Find where the given text appears and provide that cell's center as [X, Y] coordinate. 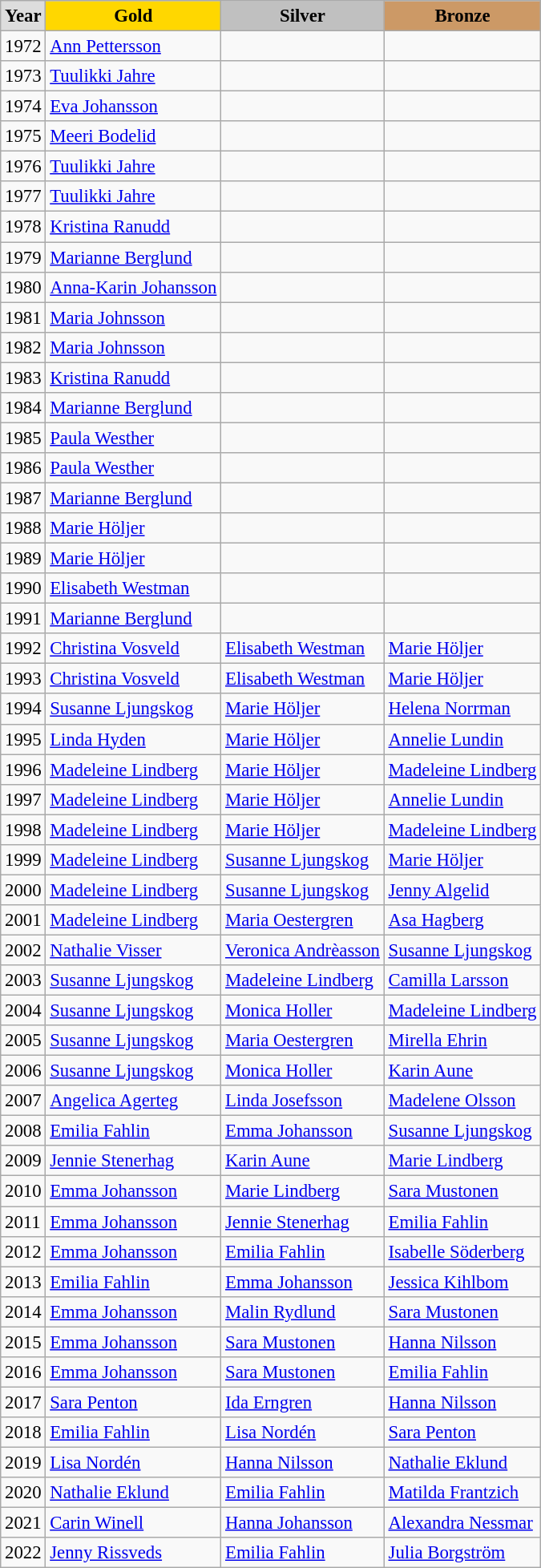
2005 [23, 1041]
Madelene Olsson [462, 1101]
1980 [23, 287]
Julia Borgström [462, 1553]
1986 [23, 468]
2004 [23, 1011]
Veronica Andrèasson [303, 950]
Ann Pettersson [133, 46]
Malin Rydlund [303, 1311]
Isabelle Söderberg [462, 1251]
2003 [23, 980]
Eva Johansson [133, 107]
2015 [23, 1342]
Bronze [462, 16]
1979 [23, 257]
Carin Winell [133, 1523]
1999 [23, 860]
1983 [23, 378]
2006 [23, 1071]
2007 [23, 1101]
1987 [23, 498]
Asa Hagberg [462, 920]
1982 [23, 347]
1996 [23, 770]
1995 [23, 739]
Helena Norrman [462, 709]
1972 [23, 46]
2022 [23, 1553]
2008 [23, 1131]
1978 [23, 227]
Year [23, 16]
1976 [23, 167]
Angelica Agerteg [133, 1101]
2002 [23, 950]
2013 [23, 1282]
1998 [23, 830]
2019 [23, 1462]
2000 [23, 890]
Alexandra Nessmar [462, 1523]
1994 [23, 709]
1974 [23, 107]
2018 [23, 1433]
1989 [23, 559]
Meeri Bodelid [133, 136]
2016 [23, 1372]
1992 [23, 649]
Jenny Algelid [462, 890]
2011 [23, 1222]
Jenny Rissveds [133, 1553]
Jessica Kihlbom [462, 1282]
1997 [23, 799]
2012 [23, 1251]
Gold [133, 16]
1977 [23, 196]
1991 [23, 619]
1988 [23, 528]
1981 [23, 317]
Camilla Larsson [462, 980]
Linda Josefsson [303, 1101]
Anna-Karin Johansson [133, 287]
2014 [23, 1311]
Matilda Frantzich [462, 1493]
2009 [23, 1162]
1993 [23, 679]
Mirella Ehrin [462, 1041]
2020 [23, 1493]
1973 [23, 76]
2010 [23, 1191]
Linda Hyden [133, 739]
Hanna Johansson [303, 1523]
Nathalie Visser [133, 950]
2017 [23, 1402]
2021 [23, 1523]
1984 [23, 408]
Silver [303, 16]
1990 [23, 588]
1975 [23, 136]
2001 [23, 920]
1985 [23, 438]
Ida Erngren [303, 1402]
